Provide the [X, Y] coordinate of the cell's center where the given text is located.  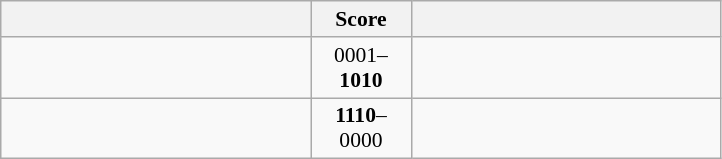
1110–0000 [361, 128]
0001–1010 [361, 68]
Score [361, 19]
